Locate the cell with the specified text and output its (X, Y) center coordinate. 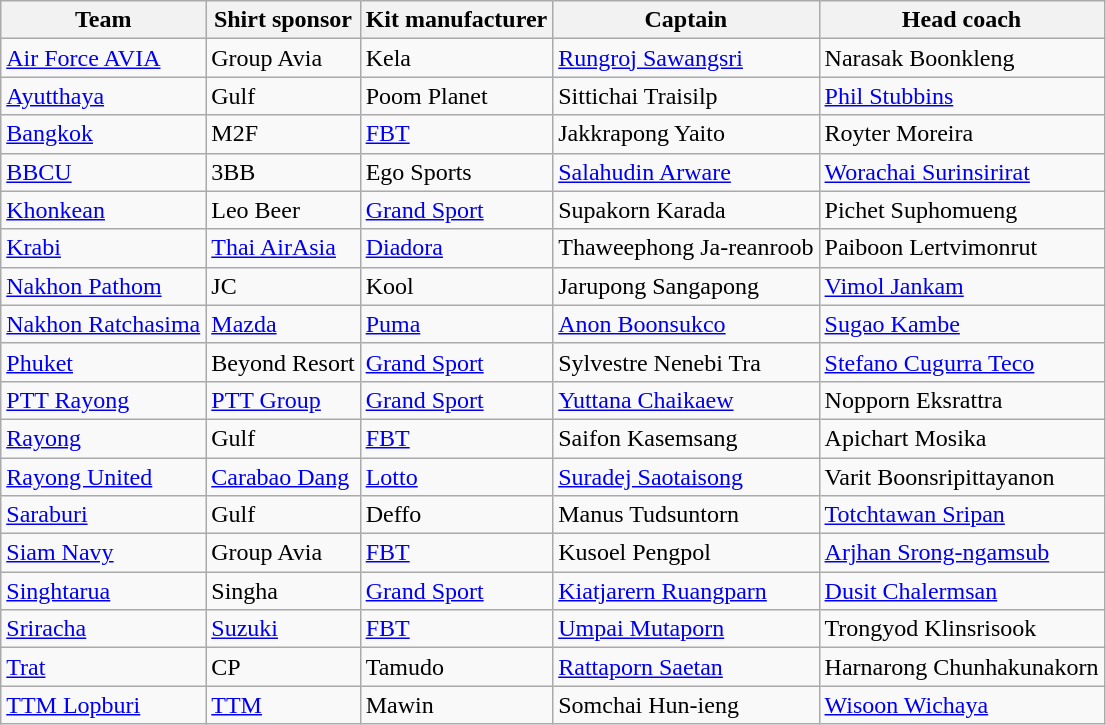
Rattaporn Saetan (686, 667)
Poom Planet (456, 96)
Mazda (283, 324)
Kiatjarern Ruangparn (686, 591)
PTT Group (283, 400)
M2F (283, 134)
Leo Beer (283, 210)
TTM (283, 705)
Bangkok (104, 134)
Suzuki (283, 629)
Totchtawan Sripan (962, 515)
PTT Rayong (104, 400)
Arjhan Srong-ngamsub (962, 553)
Anon Boonsukco (686, 324)
Salahudin Arware (686, 172)
Phuket (104, 362)
Thaweephong Ja-reanroob (686, 248)
Pichet Suphomueng (962, 210)
Shirt sponsor (283, 20)
Dusit Chalermsan (962, 591)
TTM Lopburi (104, 705)
Rayong United (104, 477)
Lotto (456, 477)
Jarupong Sangapong (686, 286)
Head coach (962, 20)
Paiboon Lertvimonrut (962, 248)
Royter Moreira (962, 134)
Singha (283, 591)
Mawin (456, 705)
Kool (456, 286)
JC (283, 286)
Kit manufacturer (456, 20)
Nopporn Eksrattra (962, 400)
Yuttana Chaikaew (686, 400)
Rayong (104, 438)
Thai AirAsia (283, 248)
Varit Boonsripittayanon (962, 477)
Suradej Saotaisong (686, 477)
Manus Tudsuntorn (686, 515)
Siam Navy (104, 553)
Saifon Kasemsang (686, 438)
CP (283, 667)
Phil Stubbins (962, 96)
Rungroj Sawangsri (686, 58)
Krabi (104, 248)
Deffo (456, 515)
Beyond Resort (283, 362)
Wisoon Wichaya (962, 705)
Vimol Jankam (962, 286)
Singhtarua (104, 591)
Kusoel Pengpol (686, 553)
Supakorn Karada (686, 210)
Harnarong Chunhakunakorn (962, 667)
Diadora (456, 248)
Air Force AVIA (104, 58)
3BB (283, 172)
Stefano Cugurra Teco (962, 362)
Tamudo (456, 667)
Trat (104, 667)
Captain (686, 20)
Jakkrapong Yaito (686, 134)
Ego Sports (456, 172)
Nakhon Pathom (104, 286)
Apichart Mosika (962, 438)
Puma (456, 324)
Somchai Hun-ieng (686, 705)
Team (104, 20)
Nakhon Ratchasima (104, 324)
Sittichai Traisilp (686, 96)
Sriracha (104, 629)
Worachai Surinsirirat (962, 172)
Sylvestre Nenebi Tra (686, 362)
Ayutthaya (104, 96)
Trongyod Klinsrisook (962, 629)
Khonkean (104, 210)
Umpai Mutaporn (686, 629)
Carabao Dang (283, 477)
Sugao Kambe (962, 324)
BBCU (104, 172)
Kela (456, 58)
Narasak Boonkleng (962, 58)
Saraburi (104, 515)
